Extract the [X, Y] coordinate from the center of the cell holding the provided text.  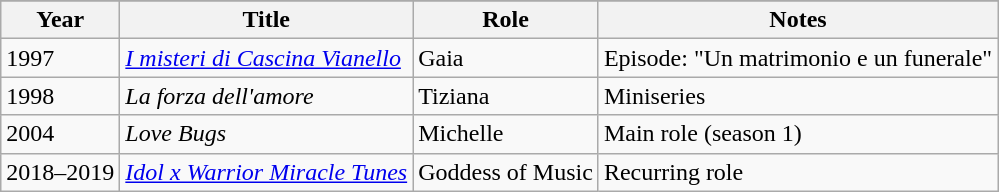
Michelle [506, 134]
Gaia [506, 58]
Year [60, 20]
Main role (season 1) [798, 134]
Role [506, 20]
2018–2019 [60, 172]
I misteri di Cascina Vianello [266, 58]
Miniseries [798, 96]
Episode: "Un matrimonio e un funerale" [798, 58]
2004 [60, 134]
1998 [60, 96]
La forza dell'amore [266, 96]
Tiziana [506, 96]
Idol x Warrior Miracle Tunes [266, 172]
1997 [60, 58]
Title [266, 20]
Love Bugs [266, 134]
Goddess of Music [506, 172]
Recurring role [798, 172]
Notes [798, 20]
